Return the [X, Y] coordinate for the center point of the cell that contains the specified text.  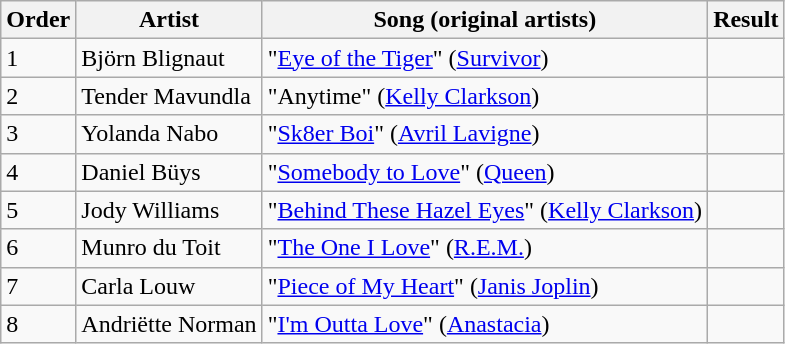
2 [38, 96]
Order [38, 20]
1 [38, 58]
Daniel Büys [169, 172]
6 [38, 248]
"Behind These Hazel Eyes" (Kelly Clarkson) [484, 210]
"Sk8er Boi" (Avril Lavigne) [484, 134]
Björn Blignaut [169, 58]
"Piece of My Heart" (Janis Joplin) [484, 286]
"I'm Outta Love" (Anastacia) [484, 324]
"Somebody to Love" (Queen) [484, 172]
8 [38, 324]
4 [38, 172]
"Eye of the Tiger" (Survivor) [484, 58]
7 [38, 286]
Result [746, 20]
"Anytime" (Kelly Clarkson) [484, 96]
Artist [169, 20]
Song (original artists) [484, 20]
Yolanda Nabo [169, 134]
Jody Williams [169, 210]
"The One I Love" (R.E.M.) [484, 248]
5 [38, 210]
Tender Mavundla [169, 96]
3 [38, 134]
Carla Louw [169, 286]
Andriëtte Norman [169, 324]
Munro du Toit [169, 248]
